Search for the cell housing the specified text and yield its (X, Y) center coordinate. 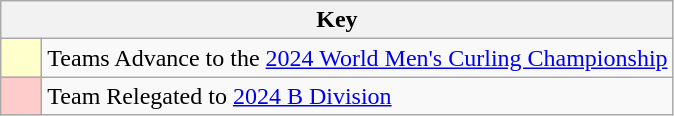
Team Relegated to 2024 B Division (358, 96)
Teams Advance to the 2024 World Men's Curling Championship (358, 58)
Key (337, 20)
